Detect which cell encompasses the target text, then output its (X, Y) center coordinate. 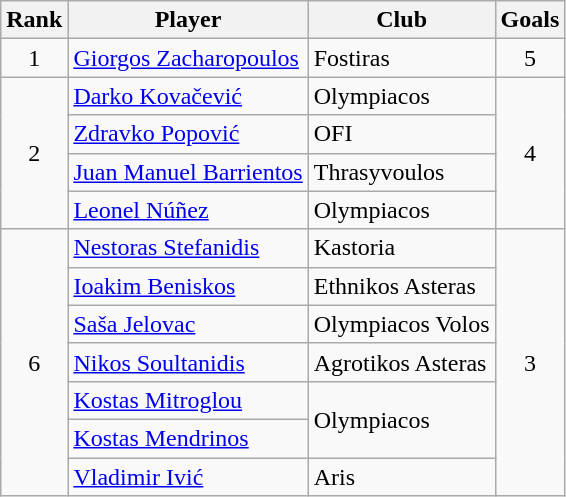
Rank (34, 20)
Player (188, 20)
Vladimir Ivić (188, 477)
1 (34, 58)
Goals (530, 20)
Agrotikos Asteras (402, 362)
6 (34, 362)
Leonel Núñez (188, 210)
Kastoria (402, 248)
Aris (402, 477)
Kostas Mitroglou (188, 400)
Thrasyvoulos (402, 172)
Club (402, 20)
Ioakim Beniskos (188, 286)
Zdravko Popović (188, 134)
3 (530, 362)
5 (530, 58)
4 (530, 153)
Fostiras (402, 58)
Nestoras Stefanidis (188, 248)
Olympiacos Volos (402, 324)
2 (34, 153)
Ethnikos Asteras (402, 286)
Nikos Soultanidis (188, 362)
Saša Jelovac (188, 324)
Kostas Mendrinos (188, 438)
Juan Manuel Barrientos (188, 172)
Darko Kovačević (188, 96)
OFI (402, 134)
Giorgos Zacharopoulos (188, 58)
